From the cell containing the given text, extract its center point as [x, y] coordinate. 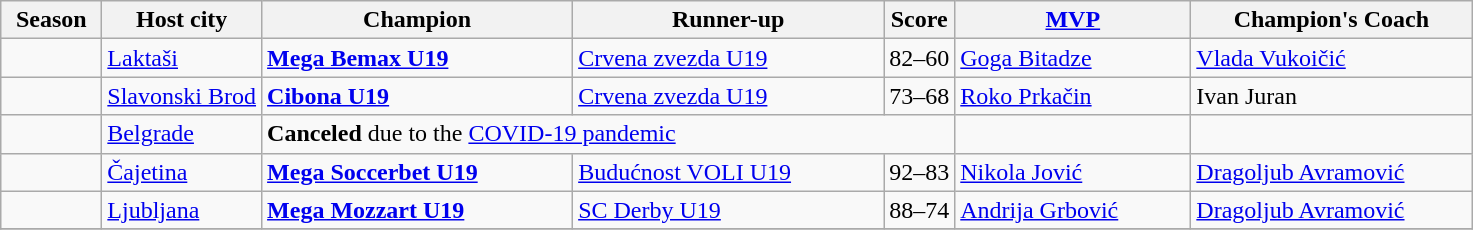
Mega Soccerbet U19 [418, 172]
Host city [182, 20]
Andrija Grbović [1073, 210]
Budućnost VOLI U19 [728, 172]
Goga Bitadze [1073, 58]
Cibona U19 [418, 96]
Nikola Jović [1073, 172]
Roko Prkačin [1073, 96]
Mega Bemax U19 [418, 58]
Laktaši [182, 58]
Champion [418, 20]
Vlada Vukoičić [1332, 58]
SC Derby U19 [728, 210]
Runner-up [728, 20]
Canceled due to the COVID-19 pandemic [608, 134]
Mega Mozzart U19 [418, 210]
MVP [1073, 20]
Ivan Juran [1332, 96]
88–74 [920, 210]
Champion's Coach [1332, 20]
92–83 [920, 172]
Slavonski Brod [182, 96]
Season [52, 20]
Belgrade [182, 134]
73–68 [920, 96]
82–60 [920, 58]
Čajetina [182, 172]
Score [920, 20]
Ljubljana [182, 210]
